From the cell containing the given text, extract its center point as (X, Y) coordinate. 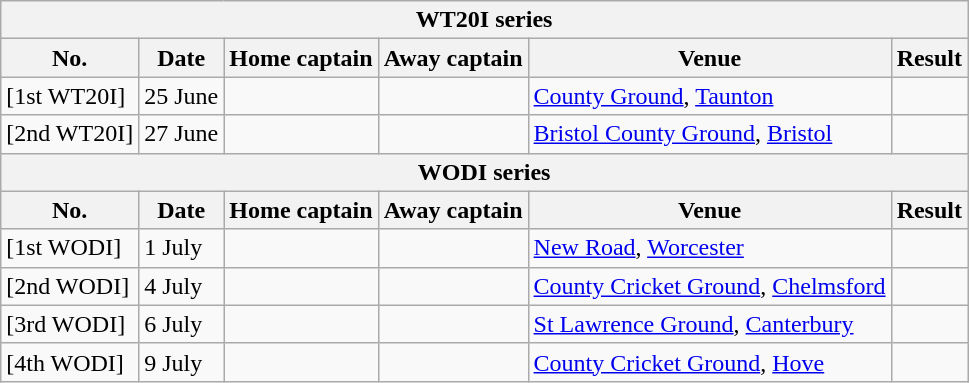
6 July (182, 324)
27 June (182, 134)
New Road, Worcester (710, 248)
St Lawrence Ground, Canterbury (710, 324)
County Cricket Ground, Chelmsford (710, 286)
WODI series (484, 172)
9 July (182, 362)
County Cricket Ground, Hove (710, 362)
1 July (182, 248)
[2nd WODI] (70, 286)
[2nd WT20I] (70, 134)
[4th WODI] (70, 362)
25 June (182, 96)
[3rd WODI] (70, 324)
4 July (182, 286)
[1st WODI] (70, 248)
WT20I series (484, 20)
Bristol County Ground, Bristol (710, 134)
County Ground, Taunton (710, 96)
[1st WT20I] (70, 96)
